Return the (x, y) coordinate for the center point of the cell that contains the specified text.  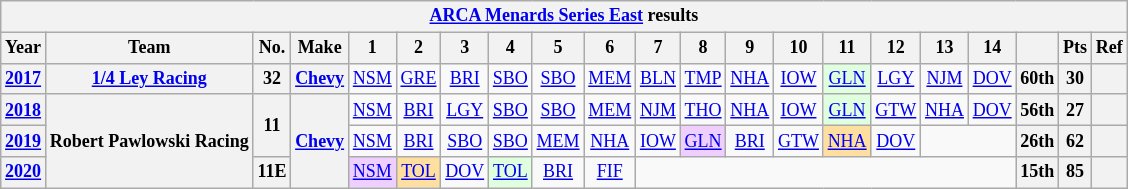
13 (945, 48)
6 (610, 48)
2018 (24, 110)
Year (24, 48)
2017 (24, 78)
THO (703, 110)
TMP (703, 78)
3 (465, 48)
5 (558, 48)
FIF (610, 172)
Team (149, 48)
8 (703, 48)
56th (1038, 110)
26th (1038, 140)
No. (272, 48)
1 (372, 48)
Robert Pawlowski Racing (149, 141)
32 (272, 78)
2 (418, 48)
62 (1076, 140)
15th (1038, 172)
Pts (1076, 48)
BLN (658, 78)
2020 (24, 172)
Ref (1109, 48)
27 (1076, 110)
ARCA Menards Series East results (564, 16)
85 (1076, 172)
12 (896, 48)
7 (658, 48)
GRE (418, 78)
30 (1076, 78)
11E (272, 172)
Make (320, 48)
60th (1038, 78)
9 (750, 48)
1/4 Ley Racing (149, 78)
14 (992, 48)
10 (799, 48)
4 (511, 48)
2019 (24, 140)
